Detect which cell encompasses the target text, then output its (X, Y) center coordinate. 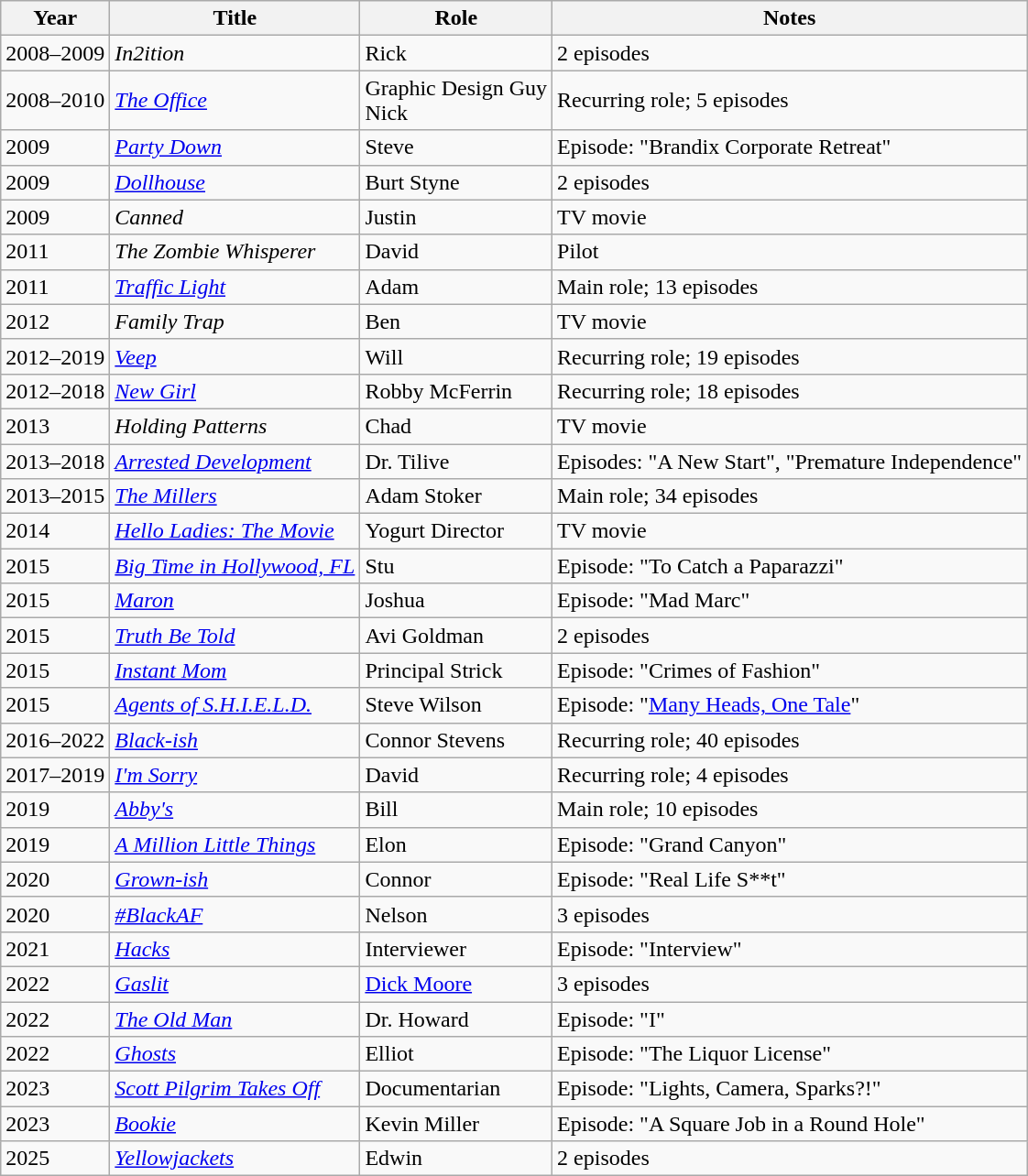
Stu (456, 566)
Dick Moore (456, 984)
Episode: "Grand Canyon" (790, 844)
Dollhouse (235, 182)
Instant Mom (235, 670)
Pilot (790, 252)
Family Trap (235, 321)
Recurring role; 40 episodes (790, 740)
Canned (235, 217)
2021 (55, 949)
#BlackAF (235, 914)
The Millers (235, 496)
Avi Goldman (456, 636)
Adam Stoker (456, 496)
A Million Little Things (235, 844)
Robby McFerrin (456, 391)
Main role; 13 episodes (790, 287)
Episode: "Brandix Corporate Retreat" (790, 147)
2008–2010 (55, 101)
Justin (456, 217)
Recurring role; 19 episodes (790, 356)
The Zombie Whisperer (235, 252)
Truth Be Told (235, 636)
Connor (456, 879)
2008–2009 (55, 53)
Episode: "Crimes of Fashion" (790, 670)
2012 (55, 321)
Episode: "Mad Marc" (790, 601)
Kevin Miller (456, 1124)
Dr. Howard (456, 1019)
The Office (235, 101)
2017–2019 (55, 775)
Principal Strick (456, 670)
Burt Styne (456, 182)
The Old Man (235, 1019)
Connor Stevens (456, 740)
Ben (456, 321)
Episodes: "A New Start", "Premature Independence" (790, 461)
Recurring role; 18 episodes (790, 391)
I'm Sorry (235, 775)
Gaslit (235, 984)
Edwin (456, 1159)
Adam (456, 287)
Dr. Tilive (456, 461)
Main role; 10 episodes (790, 810)
Main role; 34 episodes (790, 496)
Joshua (456, 601)
Grown-ish (235, 879)
Recurring role; 5 episodes (790, 101)
Year (55, 18)
Episode: "The Liquor License" (790, 1054)
Episode: "A Square Job in a Round Hole" (790, 1124)
Agents of S.H.I.E.L.D. (235, 705)
Veep (235, 356)
Holding Patterns (235, 426)
Hacks (235, 949)
Bookie (235, 1124)
2025 (55, 1159)
Scott Pilgrim Takes Off (235, 1089)
2012–2018 (55, 391)
Role (456, 18)
Yellowjackets (235, 1159)
In2ition (235, 53)
Documentarian (456, 1089)
Rick (456, 53)
2016–2022 (55, 740)
Nelson (456, 914)
Yogurt Director (456, 531)
New Girl (235, 391)
Bill (456, 810)
Graphic Design GuyNick (456, 101)
Notes (790, 18)
Black-ish (235, 740)
Steve (456, 147)
Episode: "Lights, Camera, Sparks?!" (790, 1089)
2012–2019 (55, 356)
Episode: "To Catch a Paparazzi" (790, 566)
2013–2015 (55, 496)
Elon (456, 844)
Episode: "I" (790, 1019)
Interviewer (456, 949)
Hello Ladies: The Movie (235, 531)
Abby's (235, 810)
Steve Wilson (456, 705)
Big Time in Hollywood, FL (235, 566)
Will (456, 356)
Ghosts (235, 1054)
Maron (235, 601)
Episode: "Interview" (790, 949)
Episode: "Real Life S**t" (790, 879)
Recurring role; 4 episodes (790, 775)
Chad (456, 426)
Party Down (235, 147)
Elliot (456, 1054)
2014 (55, 531)
2013–2018 (55, 461)
Traffic Light (235, 287)
Episode: "Many Heads, One Tale" (790, 705)
Arrested Development (235, 461)
2013 (55, 426)
Title (235, 18)
